Determine the (x, y) coordinate at the center of the cell enclosing the given text.  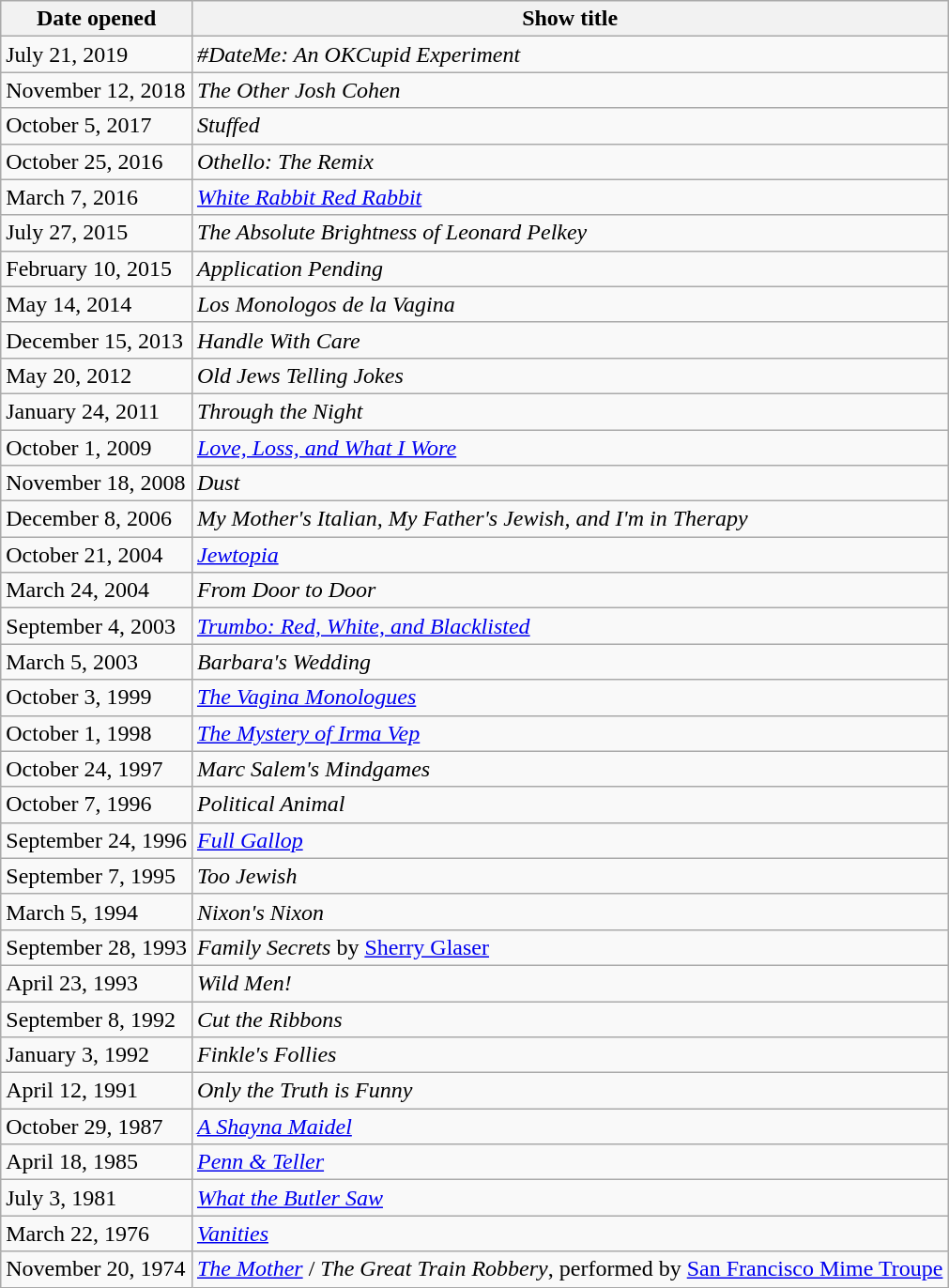
Full Gallop (569, 840)
September 4, 2003 (97, 626)
November 20, 1974 (97, 1269)
Othello: The Remix (569, 161)
#DateMe: An OKCupid Experiment (569, 54)
March 5, 2003 (97, 662)
January 3, 1992 (97, 1055)
Barbara's Wedding (569, 662)
October 7, 1996 (97, 805)
October 25, 2016 (97, 161)
The Mystery of Irma Vep (569, 733)
January 24, 2011 (97, 411)
A Shayna Maidel (569, 1127)
December 8, 2006 (97, 519)
White Rabbit Red Rabbit (569, 197)
September 28, 1993 (97, 947)
Jewtopia (569, 555)
Finkle's Follies (569, 1055)
Family Secrets by Sherry Glaser (569, 947)
Los Monologos de la Vagina (569, 304)
November 12, 2018 (97, 90)
Stuffed (569, 126)
October 3, 1999 (97, 698)
March 7, 2016 (97, 197)
Marc Salem's Mindgames (569, 769)
February 10, 2015 (97, 268)
October 24, 1997 (97, 769)
The Absolute Brightness of Leonard Pelkey (569, 233)
Penn & Teller (569, 1162)
April 18, 1985 (97, 1162)
March 22, 1976 (97, 1234)
Only the Truth is Funny (569, 1091)
Show title (569, 19)
From Door to Door (569, 590)
October 1, 1998 (97, 733)
October 29, 1987 (97, 1127)
The Other Josh Cohen (569, 90)
July 3, 1981 (97, 1198)
September 8, 1992 (97, 1019)
September 7, 1995 (97, 876)
Dust (569, 483)
Vanities (569, 1234)
October 1, 2009 (97, 448)
Date opened (97, 19)
December 15, 2013 (97, 340)
What the Butler Saw (569, 1198)
Trumbo: Red, White, and Blacklisted (569, 626)
March 5, 1994 (97, 912)
April 23, 1993 (97, 983)
Through the Night (569, 411)
May 14, 2014 (97, 304)
Application Pending (569, 268)
My Mother's Italian, My Father's Jewish, and I'm in Therapy (569, 519)
July 21, 2019 (97, 54)
Love, Loss, and What I Wore (569, 448)
Nixon's Nixon (569, 912)
May 20, 2012 (97, 376)
July 27, 2015 (97, 233)
Cut the Ribbons (569, 1019)
The Mother / The Great Train Robbery, performed by San Francisco Mime Troupe (569, 1269)
April 12, 1991 (97, 1091)
Political Animal (569, 805)
Handle With Care (569, 340)
Wild Men! (569, 983)
October 21, 2004 (97, 555)
October 5, 2017 (97, 126)
The Vagina Monologues (569, 698)
Too Jewish (569, 876)
September 24, 1996 (97, 840)
November 18, 2008 (97, 483)
Old Jews Telling Jokes (569, 376)
March 24, 2004 (97, 590)
